Capture the cell that displays the provided text and extract its (x, y) central coordinate. 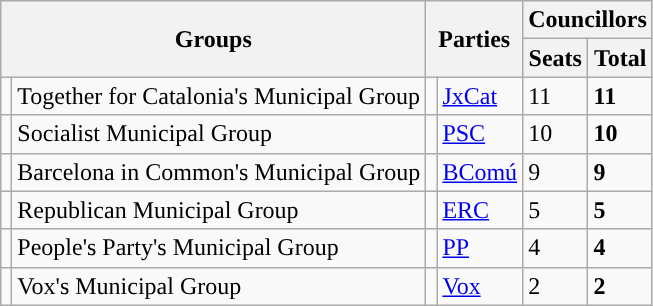
PSC (480, 134)
Parties (474, 39)
Socialist Municipal Group (219, 134)
ERC (480, 210)
Together for Catalonia's Municipal Group (219, 96)
Seats (556, 58)
Total (620, 58)
Republican Municipal Group (219, 210)
Barcelona in Common's Municipal Group (219, 172)
Groups (214, 39)
BComú (480, 172)
Vox's Municipal Group (219, 286)
Vox (480, 286)
JxCat (480, 96)
Councillors (588, 20)
People's Party's Municipal Group (219, 248)
PP (480, 248)
